Find where the given text appears and provide that cell's center as [x, y] coordinate. 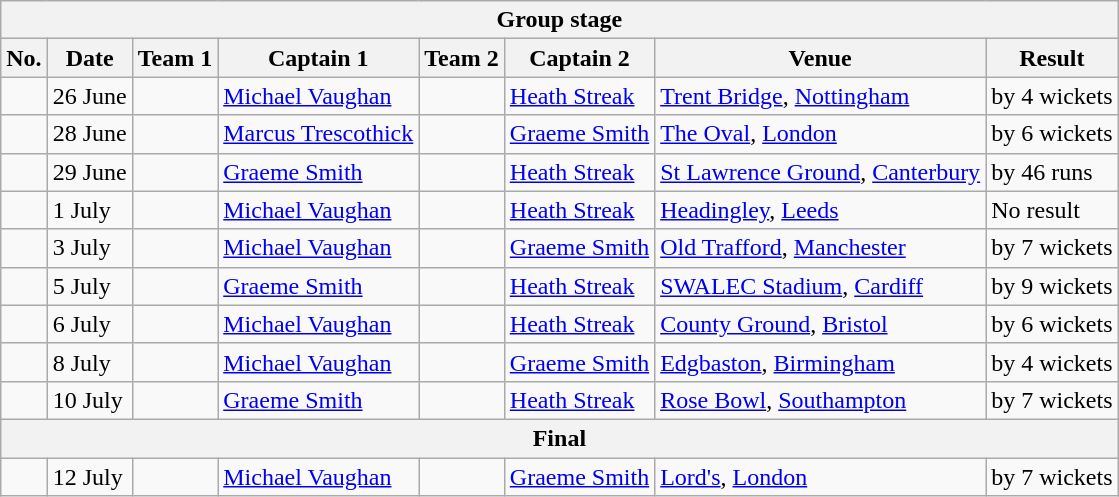
10 July [90, 400]
Venue [820, 58]
SWALEC Stadium, Cardiff [820, 286]
28 June [90, 134]
Old Trafford, Manchester [820, 248]
5 July [90, 286]
County Ground, Bristol [820, 324]
Group stage [560, 20]
3 July [90, 248]
Headingley, Leeds [820, 210]
Lord's, London [820, 477]
St Lawrence Ground, Canterbury [820, 172]
26 June [90, 96]
12 July [90, 477]
No result [1052, 210]
6 July [90, 324]
Trent Bridge, Nottingham [820, 96]
The Oval, London [820, 134]
Rose Bowl, Southampton [820, 400]
8 July [90, 362]
Marcus Trescothick [318, 134]
1 July [90, 210]
by 9 wickets [1052, 286]
Team 1 [175, 58]
Result [1052, 58]
by 46 runs [1052, 172]
Date [90, 58]
Captain 2 [579, 58]
Edgbaston, Birmingham [820, 362]
Team 2 [462, 58]
29 June [90, 172]
Final [560, 438]
No. [24, 58]
Captain 1 [318, 58]
